For the text-containing cell, return its midpoint in [X, Y] coordinate format. 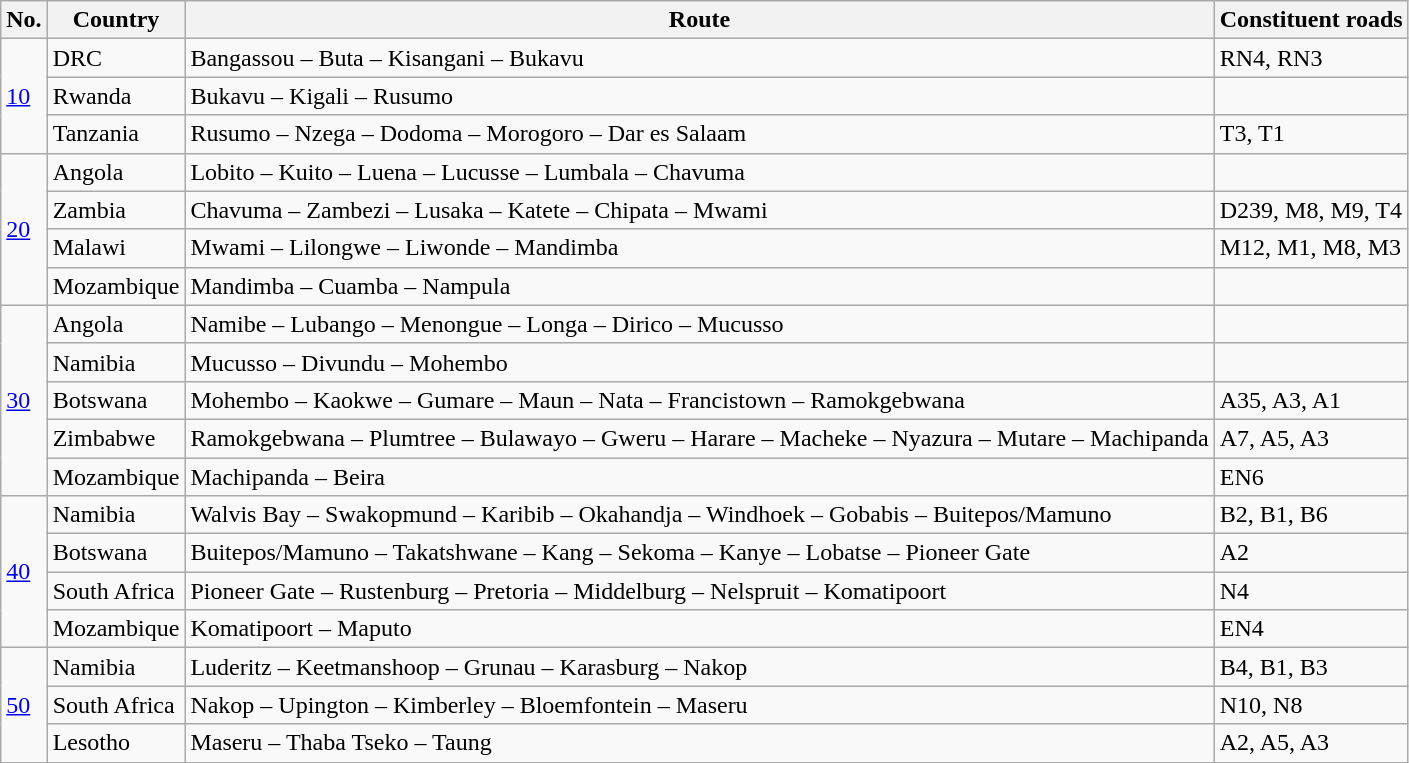
Buitepos/Mamuno – Takatshwane – Kang – Sekoma – Kanye – Lobatse – Pioneer Gate [700, 553]
30 [24, 400]
Mucusso – Divundu – Mohembo [700, 362]
Komatipoort – Maputo [700, 629]
Mandimba – Cuamba – Nampula [700, 286]
50 [24, 705]
RN4, RN3 [1311, 58]
20 [24, 229]
Zimbabwe [116, 438]
Bukavu – Kigali – Rusumo [700, 96]
Maseru – Thaba Tseko – Taung [700, 743]
A2, A5, A3 [1311, 743]
N4 [1311, 591]
No. [24, 20]
A35, A3, A1 [1311, 400]
Lesotho [116, 743]
Mwami – Lilongwe – Liwonde – Mandimba [700, 248]
Constituent roads [1311, 20]
Rusumo – Nzega – Dodoma – Morogoro – Dar es Salaam [700, 134]
40 [24, 572]
Walvis Bay – Swakopmund – Karibib – Okahandja – Windhoek – Gobabis – Buitepos/Mamuno [700, 515]
10 [24, 96]
Tanzania [116, 134]
D239, M8, M9, T4 [1311, 210]
Namibe – Lubango – Menongue – Longa – Dirico – Mucusso [700, 324]
DRC [116, 58]
B2, B1, B6 [1311, 515]
Malawi [116, 248]
Bangassou – Buta – Kisangani – Bukavu [700, 58]
A7, A5, A3 [1311, 438]
Luderitz – Keetmanshoop – Grunau – Karasburg – Nakop [700, 667]
Machipanda – Beira [700, 477]
Ramokgebwana – Plumtree – Bulawayo – Gweru – Harare – Macheke – Nyazura – Mutare – Machipanda [700, 438]
EN6 [1311, 477]
M12, M1, M8, M3 [1311, 248]
A2 [1311, 553]
Chavuma – Zambezi – Lusaka – Katete – Chipata – Mwami [700, 210]
Rwanda [116, 96]
Lobito – Kuito – Luena – Lucusse – Lumbala – Chavuma [700, 172]
Mohembo – Kaokwe – Gumare – Maun – Nata – Francistown – Ramokgebwana [700, 400]
B4, B1, B3 [1311, 667]
Country [116, 20]
Zambia [116, 210]
T3, T1 [1311, 134]
Nakop – Upington – Kimberley – Bloemfontein – Maseru [700, 705]
Route [700, 20]
N10, N8 [1311, 705]
EN4 [1311, 629]
Pioneer Gate – Rustenburg – Pretoria – Middelburg – Nelspruit – Komatipoort [700, 591]
